Return [x, y] of the center of cell containing provided text 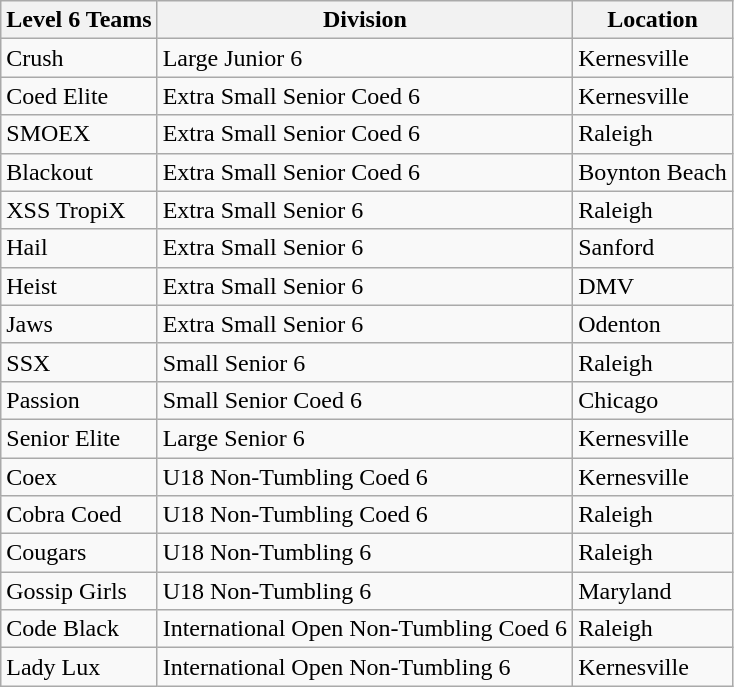
Blackout [79, 172]
SSX [79, 362]
Cougars [79, 553]
Code Black [79, 629]
Cobra Coed [79, 515]
Large Senior 6 [364, 438]
Hail [79, 248]
Coex [79, 477]
International Open Non-Tumbling Coed 6 [364, 629]
Gossip Girls [79, 591]
Coed Elite [79, 96]
Location [653, 20]
Passion [79, 400]
DMV [653, 286]
Large Junior 6 [364, 58]
SMOEX [79, 134]
Lady Lux [79, 667]
Level 6 Teams [79, 20]
Crush [79, 58]
Senior Elite [79, 438]
International Open Non-Tumbling 6 [364, 667]
Odenton [653, 324]
Jaws [79, 324]
Small Senior Coed 6 [364, 400]
XSS TropiX [79, 210]
Division [364, 20]
Boynton Beach [653, 172]
Sanford [653, 248]
Maryland [653, 591]
Small Senior 6 [364, 362]
Chicago [653, 400]
Heist [79, 286]
